Determine the [X, Y] coordinate at the center of the cell enclosing the given text.  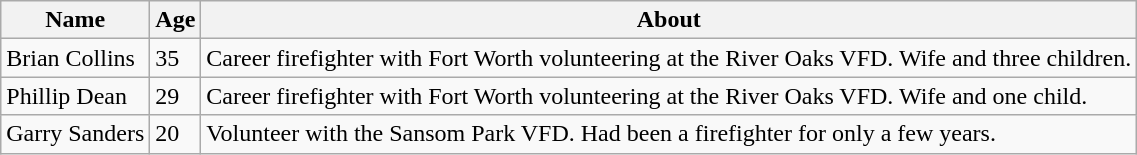
Brian Collins [76, 58]
Volunteer with the Sansom Park VFD. Had been a firefighter for only a few years. [669, 134]
Career firefighter with Fort Worth volunteering at the River Oaks VFD. Wife and three children. [669, 58]
20 [176, 134]
Age [176, 20]
Garry Sanders [76, 134]
About [669, 20]
Name [76, 20]
Career firefighter with Fort Worth volunteering at the River Oaks VFD. Wife and one child. [669, 96]
35 [176, 58]
Phillip Dean [76, 96]
29 [176, 96]
